Search for the cell housing the specified text and yield its (X, Y) center coordinate. 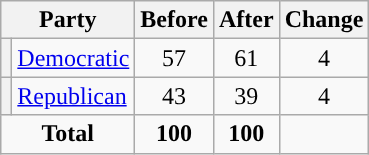
61 (246, 58)
Total (68, 134)
39 (246, 96)
Republican (74, 96)
After (246, 20)
Party (68, 20)
Change (324, 20)
Before (174, 20)
57 (174, 58)
43 (174, 96)
Democratic (74, 58)
